From the cell containing the given text, extract its center point as (X, Y) coordinate. 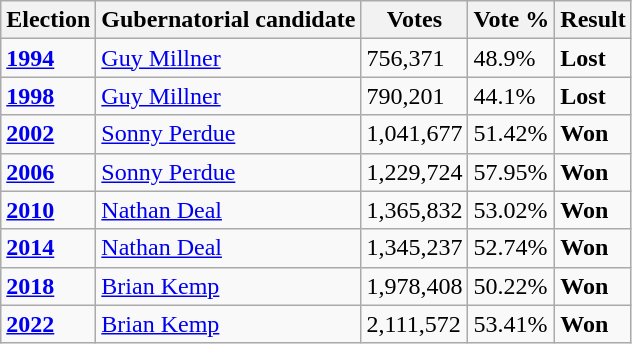
1,229,724 (414, 172)
44.1% (512, 96)
2,111,572 (414, 324)
48.9% (512, 58)
52.74% (512, 248)
790,201 (414, 96)
1998 (48, 96)
2022 (48, 324)
1,365,832 (414, 210)
2002 (48, 134)
2006 (48, 172)
51.42% (512, 134)
Election (48, 20)
57.95% (512, 172)
Votes (414, 20)
Result (593, 20)
1,978,408 (414, 286)
1,041,677 (414, 134)
2010 (48, 210)
1,345,237 (414, 248)
Vote % (512, 20)
2014 (48, 248)
1994 (48, 58)
53.02% (512, 210)
756,371 (414, 58)
53.41% (512, 324)
50.22% (512, 286)
2018 (48, 286)
Gubernatorial candidate (228, 20)
